From the cell containing the given text, extract its center point as (X, Y) coordinate. 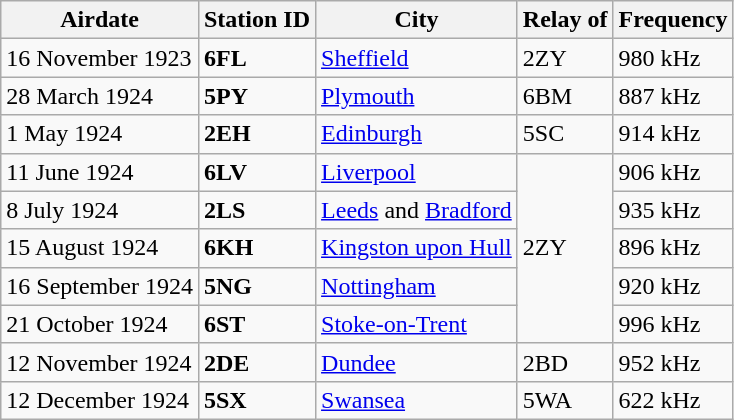
Dundee (417, 362)
16 November 1923 (100, 58)
8 July 1924 (100, 210)
6KH (256, 248)
Airdate (100, 20)
Kingston upon Hull (417, 248)
Nottingham (417, 286)
5NG (256, 286)
2EH (256, 134)
28 March 1924 (100, 96)
12 December 1924 (100, 400)
887 kHz (673, 96)
980 kHz (673, 58)
935 kHz (673, 210)
Swansea (417, 400)
5SC (565, 134)
Relay of (565, 20)
5WA (565, 400)
914 kHz (673, 134)
Liverpool (417, 172)
11 June 1924 (100, 172)
6ST (256, 324)
996 kHz (673, 324)
16 September 1924 (100, 286)
15 August 1924 (100, 248)
5SX (256, 400)
5PY (256, 96)
6LV (256, 172)
920 kHz (673, 286)
12 November 1924 (100, 362)
City (417, 20)
Stoke-on-Trent (417, 324)
1 May 1924 (100, 134)
952 kHz (673, 362)
Edinburgh (417, 134)
2BD (565, 362)
2LS (256, 210)
Plymouth (417, 96)
906 kHz (673, 172)
2DE (256, 362)
Sheffield (417, 58)
21 October 1924 (100, 324)
622 kHz (673, 400)
896 kHz (673, 248)
Frequency (673, 20)
6FL (256, 58)
Leeds and Bradford (417, 210)
6BM (565, 96)
Station ID (256, 20)
